Provide the (x, y) coordinate of the cell's center where the given text is located.  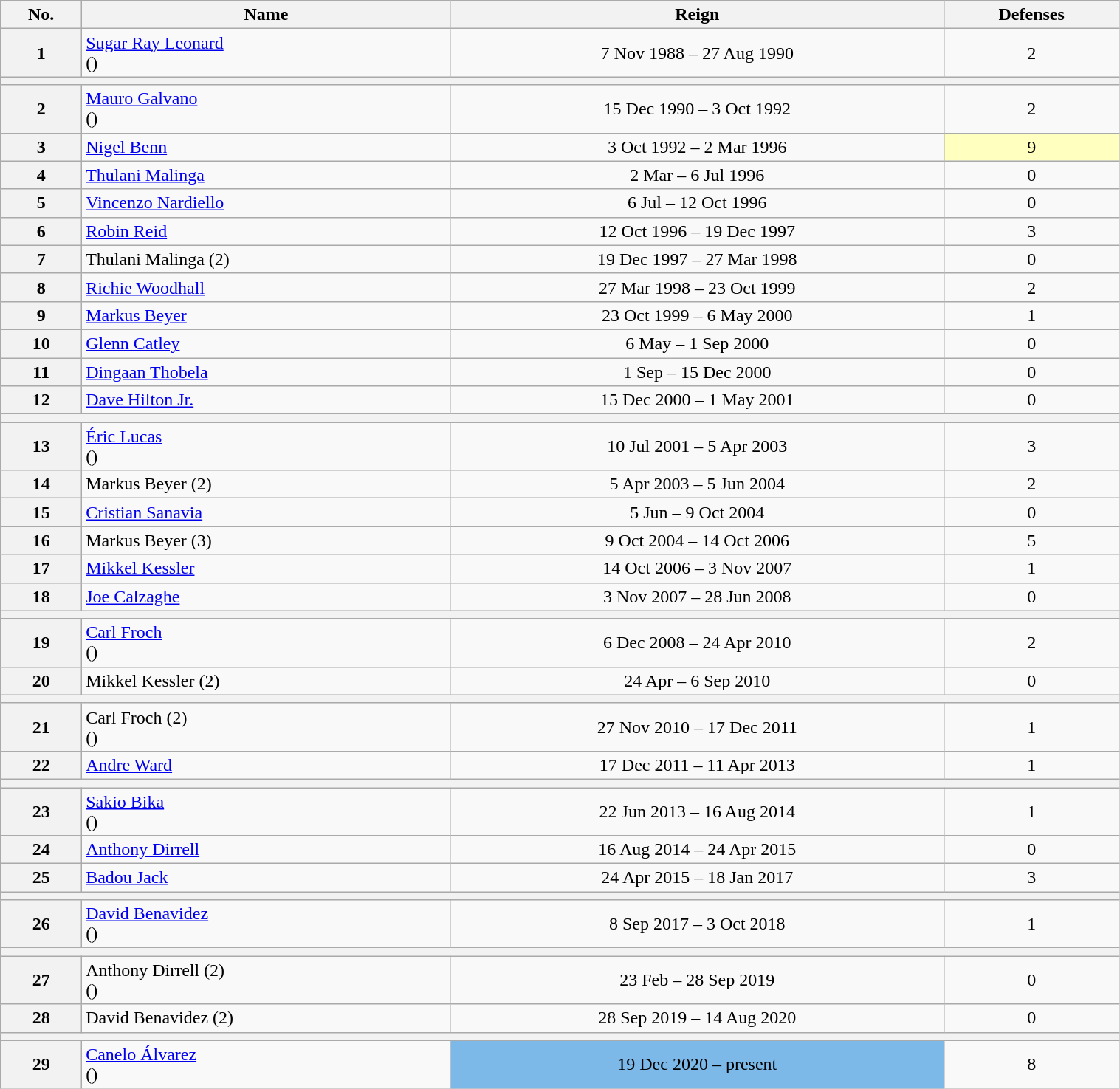
16 Aug 2014 – 24 Apr 2015 (697, 850)
8 Sep 2017 – 3 Oct 2018 (697, 924)
Robin Reid (267, 231)
3 Nov 2007 – 28 Jun 2008 (697, 597)
6 Dec 2008 – 24 Apr 2010 (697, 642)
5 Apr 2003 – 5 Jun 2004 (697, 484)
25 (41, 878)
13 (41, 446)
15 Dec 1990 – 3 Oct 1992 (697, 109)
Thulani Malinga (267, 175)
5 Jun – 9 Oct 2004 (697, 512)
1 Sep – 15 Dec 2000 (697, 371)
Mauro Galvano() (267, 109)
Vincenzo Nardiello (267, 203)
19 Dec 1997 – 27 Mar 1998 (697, 259)
7 Nov 1988 – 27 Aug 1990 (697, 53)
11 (41, 371)
28 (41, 1018)
23 Oct 1999 – 6 May 2000 (697, 315)
Sakio Bika() (267, 811)
9 Oct 2004 – 14 Oct 2006 (697, 540)
18 (41, 597)
4 (41, 175)
Dave Hilton Jr. (267, 400)
19 Dec 2020 – present (697, 1065)
24 (41, 850)
Thulani Malinga (2) (267, 259)
27 Mar 1998 – 23 Oct 1999 (697, 287)
Nigel Benn (267, 147)
12 (41, 400)
Name (267, 15)
No. (41, 15)
24 Apr 2015 – 18 Jan 2017 (697, 878)
2 Mar – 6 Jul 1996 (697, 175)
6 Jul – 12 Oct 1996 (697, 203)
Éric Lucas() (267, 446)
Markus Beyer (2) (267, 484)
20 (41, 681)
Andre Ward (267, 765)
19 (41, 642)
Cristian Sanavia (267, 512)
Badou Jack (267, 878)
3 Oct 1992 – 2 Mar 1996 (697, 147)
Carl Froch (2)() (267, 726)
17 Dec 2011 – 11 Apr 2013 (697, 765)
12 Oct 1996 – 19 Dec 1997 (697, 231)
Reign (697, 15)
28 Sep 2019 – 14 Aug 2020 (697, 1018)
David Benavidez (2) (267, 1018)
21 (41, 726)
Markus Beyer (267, 315)
15 (41, 512)
Defenses (1031, 15)
27 (41, 980)
David Benavidez() (267, 924)
6 May – 1 Sep 2000 (697, 343)
27 Nov 2010 – 17 Dec 2011 (697, 726)
Markus Beyer (3) (267, 540)
Canelo Álvarez() (267, 1065)
23 Feb – 28 Sep 2019 (697, 980)
Glenn Catley (267, 343)
26 (41, 924)
Anthony Dirrell (267, 850)
29 (41, 1065)
14 (41, 484)
Dingaan Thobela (267, 371)
23 (41, 811)
17 (41, 568)
14 Oct 2006 – 3 Nov 2007 (697, 568)
Anthony Dirrell (2)() (267, 980)
Carl Froch() (267, 642)
Joe Calzaghe (267, 597)
7 (41, 259)
Mikkel Kessler (2) (267, 681)
10 Jul 2001 – 5 Apr 2003 (697, 446)
16 (41, 540)
10 (41, 343)
22 (41, 765)
Mikkel Kessler (267, 568)
Sugar Ray Leonard() (267, 53)
Richie Woodhall (267, 287)
15 Dec 2000 – 1 May 2001 (697, 400)
24 Apr – 6 Sep 2010 (697, 681)
6 (41, 231)
22 Jun 2013 – 16 Aug 2014 (697, 811)
